Find where the given text appears and provide that cell's center as [x, y] coordinate. 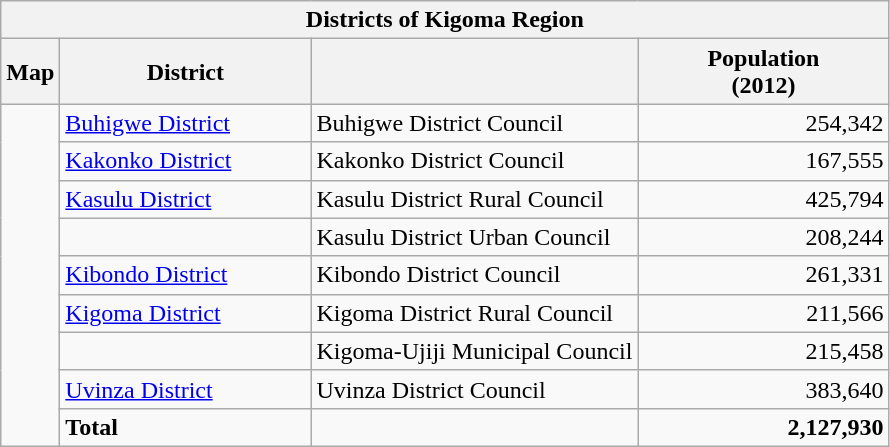
Districts of Kigoma Region [445, 20]
261,331 [764, 275]
Kakonko District [186, 161]
Uvinza District Council [474, 389]
Kigoma District [186, 313]
Kasulu District Rural Council [474, 199]
Kigoma-Ujiji Municipal Council [474, 351]
District [186, 72]
Kasulu District Urban Council [474, 237]
211,566 [764, 313]
Kakonko District Council [474, 161]
2,127,930 [764, 427]
Map [30, 72]
208,244 [764, 237]
Population(2012) [764, 72]
383,640 [764, 389]
Uvinza District [186, 389]
254,342 [764, 123]
Buhigwe District Council [474, 123]
215,458 [764, 351]
Total [186, 427]
Kigoma District Rural Council [474, 313]
167,555 [764, 161]
425,794 [764, 199]
Kibondo District Council [474, 275]
Buhigwe District [186, 123]
Kasulu District [186, 199]
Kibondo District [186, 275]
